Locate the cell with the specified text and output its [X, Y] center coordinate. 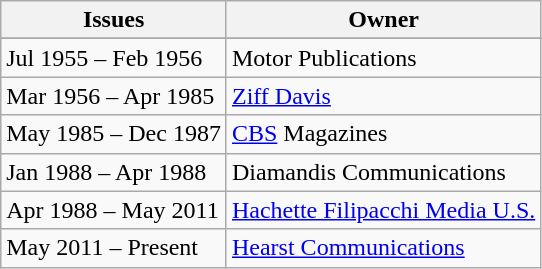
Issues [114, 20]
Hachette Filipacchi Media U.S. [383, 210]
Jul 1955 – Feb 1956 [114, 58]
Ziff Davis [383, 96]
Mar 1956 – Apr 1985 [114, 96]
Diamandis Communications [383, 172]
May 2011 – Present [114, 248]
Motor Publications [383, 58]
Hearst Communications [383, 248]
Jan 1988 – Apr 1988 [114, 172]
Apr 1988 – May 2011 [114, 210]
Owner [383, 20]
May 1985 – Dec 1987 [114, 134]
CBS Magazines [383, 134]
